Determine the (X, Y) coordinate at the center of the cell enclosing the given text.  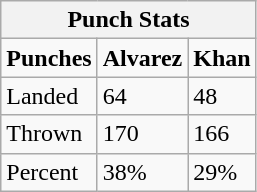
Punches (49, 58)
Khan (222, 58)
Thrown (49, 134)
Percent (49, 172)
Alvarez (142, 58)
Landed (49, 96)
38% (142, 172)
29% (222, 172)
166 (222, 134)
Punch Stats (128, 20)
64 (142, 96)
170 (142, 134)
48 (222, 96)
